Determine the (X, Y) coordinate at the center of the cell enclosing the given text.  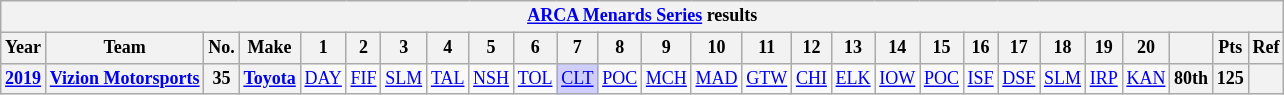
Ref (1266, 48)
14 (898, 48)
ARCA Menards Series results (642, 16)
MAD (716, 78)
19 (1104, 48)
9 (667, 48)
ISF (980, 78)
1 (323, 48)
MCH (667, 78)
2 (364, 48)
3 (404, 48)
11 (767, 48)
4 (448, 48)
20 (1146, 48)
8 (620, 48)
CLT (578, 78)
10 (716, 48)
35 (222, 78)
2019 (24, 78)
Make (270, 48)
No. (222, 48)
Vizion Motorsports (124, 78)
Toyota (270, 78)
7 (578, 48)
6 (534, 48)
TOL (534, 78)
15 (942, 48)
Year (24, 48)
FIF (364, 78)
12 (812, 48)
CHI (812, 78)
NSH (492, 78)
GTW (767, 78)
16 (980, 48)
IRP (1104, 78)
DAY (323, 78)
80th (1192, 78)
125 (1230, 78)
Team (124, 48)
13 (853, 48)
TAL (448, 78)
ELK (853, 78)
5 (492, 48)
IOW (898, 78)
DSF (1019, 78)
KAN (1146, 78)
Pts (1230, 48)
18 (1063, 48)
17 (1019, 48)
